From the cell containing the given text, extract its center point as [X, Y] coordinate. 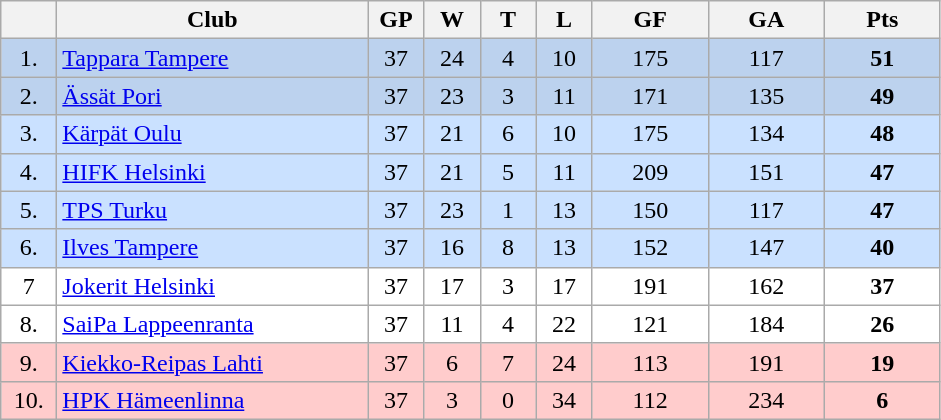
0 [508, 400]
151 [766, 172]
Kärpät Oulu [212, 134]
150 [650, 210]
121 [650, 324]
8 [508, 248]
234 [766, 400]
2. [29, 96]
49 [882, 96]
L [564, 20]
Pts [882, 20]
GP [396, 20]
9. [29, 362]
209 [650, 172]
19 [882, 362]
4. [29, 172]
112 [650, 400]
134 [766, 134]
51 [882, 58]
22 [564, 324]
135 [766, 96]
1 [508, 210]
GF [650, 20]
HPK Hämeenlinna [212, 400]
162 [766, 286]
26 [882, 324]
184 [766, 324]
113 [650, 362]
W [452, 20]
TPS Turku [212, 210]
Kiekko-Reipas Lahti [212, 362]
Tappara Tampere [212, 58]
1. [29, 58]
152 [650, 248]
8. [29, 324]
147 [766, 248]
HIFK Helsinki [212, 172]
5. [29, 210]
6. [29, 248]
SaiPa Lappeenranta [212, 324]
40 [882, 248]
171 [650, 96]
48 [882, 134]
3. [29, 134]
GA [766, 20]
Ässät Pori [212, 96]
T [508, 20]
Club [212, 20]
16 [452, 248]
5 [508, 172]
10. [29, 400]
34 [564, 400]
Ilves Tampere [212, 248]
Jokerit Helsinki [212, 286]
